Return the [x, y] coordinate for the center point of the cell that contains the specified text.  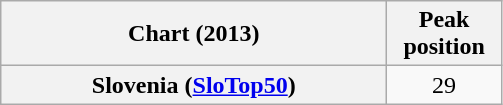
Slovenia (SloTop50) [194, 85]
Chart (2013) [194, 34]
29 [444, 85]
Peakposition [444, 34]
